Identify which cell holds the provided text, then report its (X, Y) central coordinate. 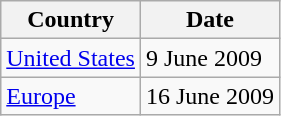
Date (210, 20)
9 June 2009 (210, 58)
Country (71, 20)
Europe (71, 96)
16 June 2009 (210, 96)
United States (71, 58)
